Scan for the cell matching the given text and deliver its [x, y] coordinate at center. 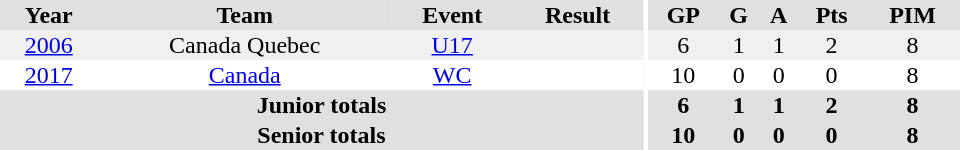
Canada [244, 75]
Result [578, 15]
G [738, 15]
2006 [48, 45]
WC [452, 75]
GP [684, 15]
Junior totals [322, 105]
PIM [912, 15]
Event [452, 15]
Canada Quebec [244, 45]
Year [48, 15]
2017 [48, 75]
Pts [832, 15]
U17 [452, 45]
Senior totals [322, 135]
A [778, 15]
Team [244, 15]
